Output the (X, Y) coordinate of the center of the cell containing the given text.  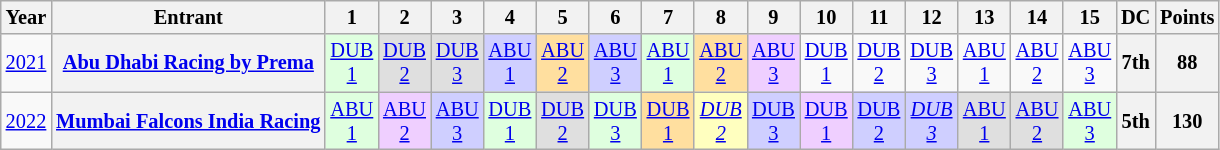
DC (1136, 17)
5 (562, 17)
7th (1136, 63)
15 (1090, 17)
3 (458, 17)
Entrant (188, 17)
2 (404, 17)
1 (352, 17)
8 (720, 17)
12 (932, 17)
6 (616, 17)
2021 (26, 63)
88 (1187, 63)
2022 (26, 121)
5th (1136, 121)
Points (1187, 17)
130 (1187, 121)
10 (826, 17)
11 (880, 17)
7 (668, 17)
Year (26, 17)
9 (774, 17)
Abu Dhabi Racing by Prema (188, 63)
4 (510, 17)
13 (984, 17)
Mumbai Falcons India Racing (188, 121)
14 (1038, 17)
